Find where the given text appears and provide that cell's center as [x, y] coordinate. 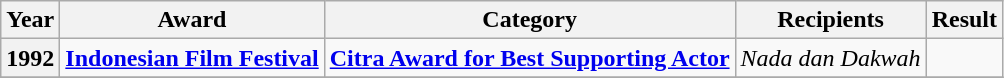
Citra Award for Best Supporting Actor [530, 58]
1992 [30, 58]
Award [192, 20]
Result [964, 20]
Category [530, 20]
Indonesian Film Festival [192, 58]
Year [30, 20]
Recipients [830, 20]
Nada dan Dakwah [830, 58]
